Identify which cell holds the provided text, then report its (X, Y) central coordinate. 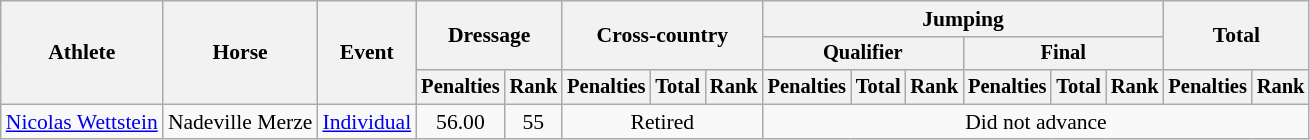
Final (1063, 54)
Retired (662, 122)
Dressage (489, 36)
55 (534, 122)
Nicolas Wettstein (82, 122)
Qualifier (863, 54)
Athlete (82, 52)
Horse (240, 52)
Individual (366, 122)
Event (366, 52)
Nadeville Merze (240, 122)
56.00 (460, 122)
Cross-country (662, 36)
Did not advance (1036, 122)
Jumping (964, 19)
